Identify which cell holds the provided text, then report its (x, y) central coordinate. 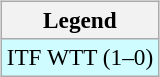
Legend (80, 20)
ITF WTT (1–0) (80, 57)
